Detect which cell encompasses the target text, then output its [X, Y] center coordinate. 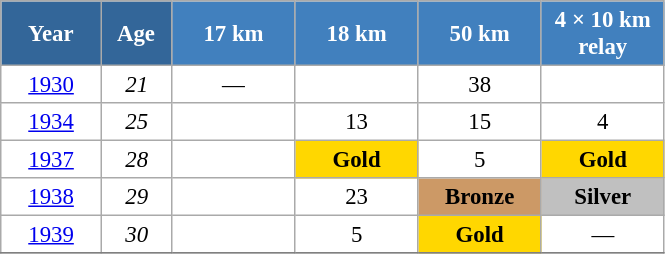
1930 [52, 85]
Silver [602, 197]
Bronze [480, 197]
23 [356, 197]
15 [480, 122]
18 km [356, 34]
38 [480, 85]
17 km [234, 34]
Age [136, 34]
1934 [52, 122]
4 × 10 km relay [602, 34]
28 [136, 160]
13 [356, 122]
21 [136, 85]
4 [602, 122]
Year [52, 34]
50 km [480, 34]
25 [136, 122]
1938 [52, 197]
30 [136, 235]
1939 [52, 235]
1937 [52, 160]
29 [136, 197]
